From the cell containing the given text, extract its center point as [X, Y] coordinate. 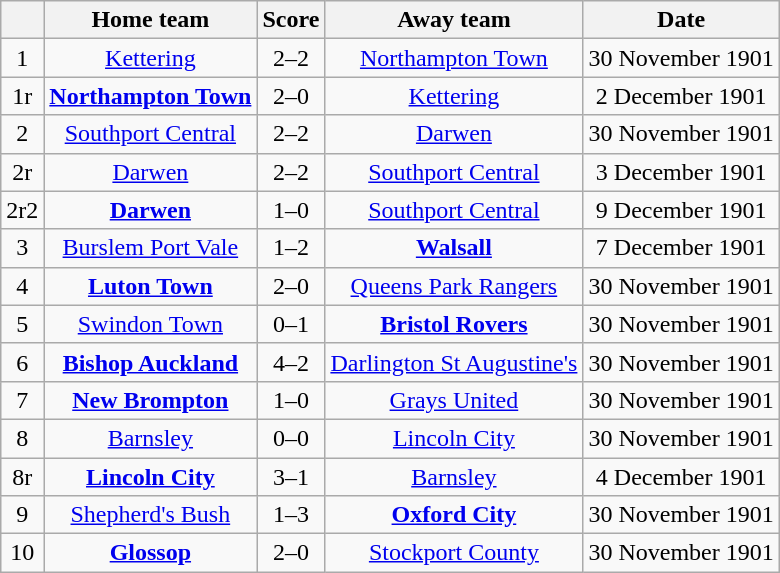
2 December 1901 [681, 96]
Date [681, 20]
Bristol Rovers [454, 324]
7 [22, 400]
Home team [150, 20]
4 [22, 286]
4 December 1901 [681, 477]
Stockport County [454, 553]
Glossop [150, 553]
1–2 [291, 248]
2r2 [22, 210]
Walsall [454, 248]
8r [22, 477]
4–2 [291, 362]
3–1 [291, 477]
Grays United [454, 400]
3 [22, 248]
9 December 1901 [681, 210]
New Brompton [150, 400]
10 [22, 553]
0–1 [291, 324]
Shepherd's Bush [150, 515]
Darlington St Augustine's [454, 362]
1r [22, 96]
Oxford City [454, 515]
9 [22, 515]
1 [22, 58]
5 [22, 324]
1–3 [291, 515]
Burslem Port Vale [150, 248]
Queens Park Rangers [454, 286]
8 [22, 438]
0–0 [291, 438]
7 December 1901 [681, 248]
Away team [454, 20]
2 [22, 134]
Score [291, 20]
3 December 1901 [681, 172]
6 [22, 362]
Luton Town [150, 286]
Bishop Auckland [150, 362]
2r [22, 172]
Swindon Town [150, 324]
